Determine the [x, y] coordinate at the center of the cell enclosing the given text.  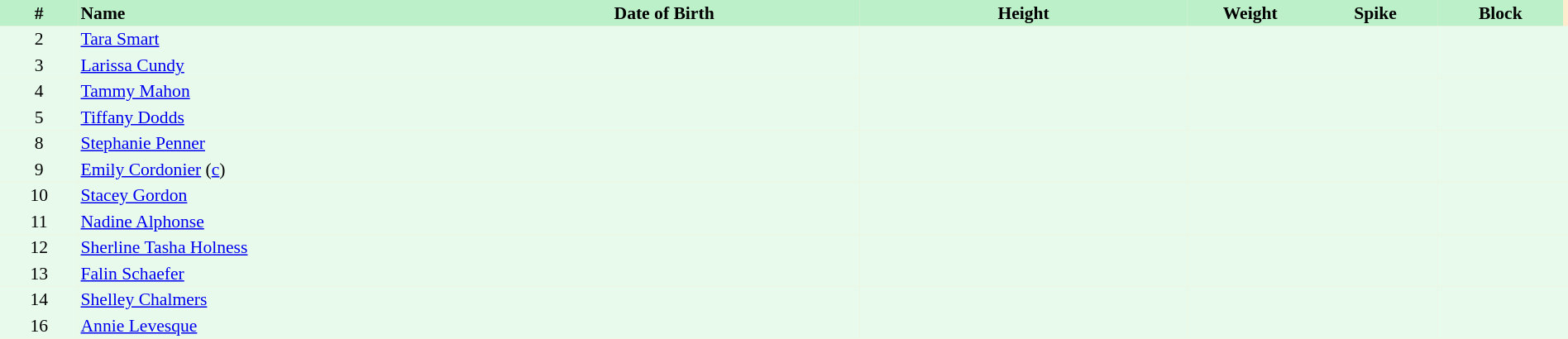
Tiffany Dodds [273, 117]
Weight [1250, 13]
4 [39, 91]
Block [1500, 13]
12 [39, 248]
5 [39, 117]
Annie Levesque [273, 326]
16 [39, 326]
14 [39, 299]
Tara Smart [273, 40]
13 [39, 274]
Tammy Mahon [273, 91]
Stacey Gordon [273, 195]
Falin Schaefer [273, 274]
10 [39, 195]
Height [1024, 13]
# [39, 13]
3 [39, 65]
Stephanie Penner [273, 144]
11 [39, 222]
Spike [1374, 13]
Nadine Alphonse [273, 222]
2 [39, 40]
Sherline Tasha Holness [273, 248]
Emily Cordonier (c) [273, 169]
Larissa Cundy [273, 65]
9 [39, 169]
Name [273, 13]
Shelley Chalmers [273, 299]
Date of Birth [664, 13]
8 [39, 144]
